Locate the cell with the specified text and output its [x, y] center coordinate. 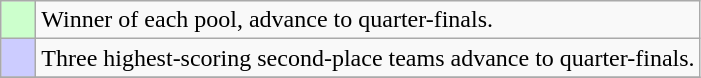
Three highest-scoring second-place teams advance to quarter-finals. [368, 58]
Winner of each pool, advance to quarter-finals. [368, 20]
